Output the (X, Y) coordinate of the center of the cell containing the given text.  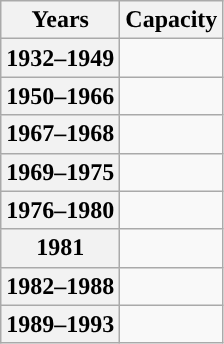
1932–1949 (60, 58)
1967–1968 (60, 134)
Capacity (172, 20)
1969–1975 (60, 172)
Years (60, 20)
1989–1993 (60, 324)
1981 (60, 248)
1982–1988 (60, 286)
1976–1980 (60, 210)
1950–1966 (60, 96)
